Capture the cell that displays the provided text and extract its (X, Y) central coordinate. 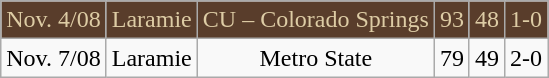
Nov. 4/08 (54, 20)
2-0 (526, 58)
48 (486, 20)
79 (452, 58)
93 (452, 20)
CU – Colorado Springs (316, 20)
49 (486, 58)
1-0 (526, 20)
Metro State (316, 58)
Nov. 7/08 (54, 58)
